Return [X, Y] of the center of cell containing provided text 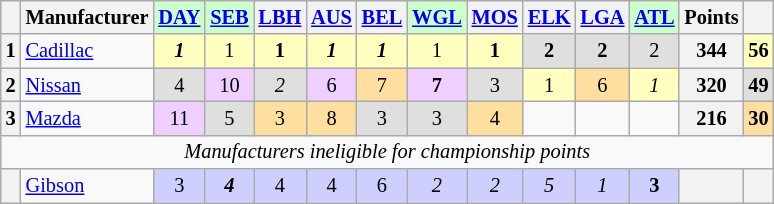
10 [229, 85]
344 [711, 51]
LBH [280, 17]
ATL [654, 17]
Points [711, 17]
216 [711, 118]
Manufacturers ineligible for championship points [388, 152]
11 [179, 118]
30 [759, 118]
Cadillac [88, 51]
MOS [495, 17]
DAY [179, 17]
49 [759, 85]
BEL [382, 17]
Gibson [88, 186]
SEB [229, 17]
Mazda [88, 118]
Nissan [88, 85]
56 [759, 51]
AUS [331, 17]
LGA [603, 17]
Manufacturer [88, 17]
8 [331, 118]
WGL [437, 17]
ELK [550, 17]
320 [711, 85]
